Detect which cell encompasses the target text, then output its [X, Y] center coordinate. 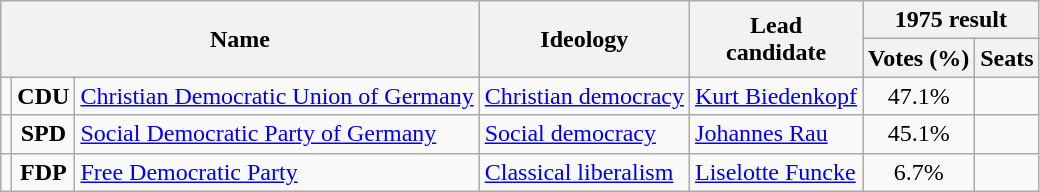
Liselotte Funcke [776, 172]
Christian Democratic Union of Germany [277, 96]
Seats [1007, 58]
1975 result [952, 20]
Name [240, 39]
6.7% [919, 172]
FDP [44, 172]
Leadcandidate [776, 39]
Votes (%) [919, 58]
Classical liberalism [584, 172]
SPD [44, 134]
CDU [44, 96]
47.1% [919, 96]
Free Democratic Party [277, 172]
Kurt Biedenkopf [776, 96]
Christian democracy [584, 96]
Social democracy [584, 134]
Johannes Rau [776, 134]
Ideology [584, 39]
45.1% [919, 134]
Social Democratic Party of Germany [277, 134]
